Determine the (x, y) coordinate at the center of the cell enclosing the given text.  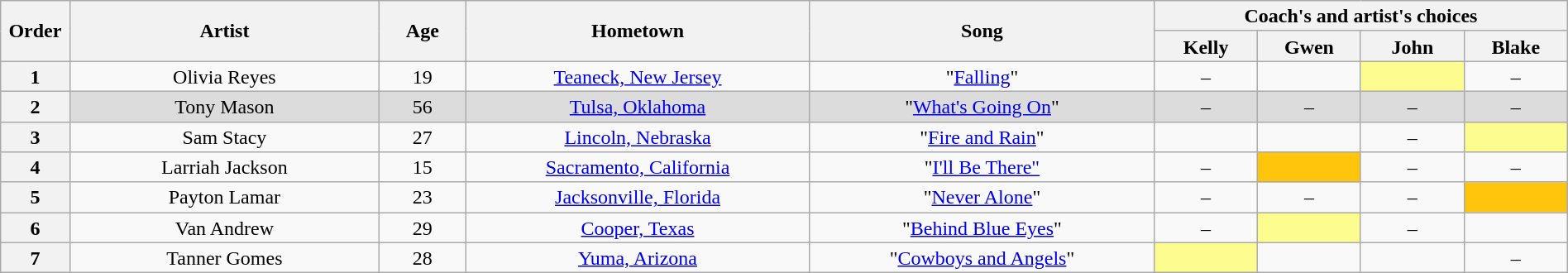
Sacramento, California (638, 167)
"Behind Blue Eyes" (982, 228)
Larriah Jackson (225, 167)
Tanner Gomes (225, 258)
56 (423, 106)
5 (35, 197)
Song (982, 31)
29 (423, 228)
Yuma, Arizona (638, 258)
Jacksonville, Florida (638, 197)
Tony Mason (225, 106)
Teaneck, New Jersey (638, 76)
Tulsa, Oklahoma (638, 106)
15 (423, 167)
"What's Going On" (982, 106)
Coach's and artist's choices (1361, 17)
"I'll Be There" (982, 167)
Artist (225, 31)
Age (423, 31)
Olivia Reyes (225, 76)
Van Andrew (225, 228)
Blake (1515, 46)
1 (35, 76)
"Cowboys and Angels" (982, 258)
John (1413, 46)
Cooper, Texas (638, 228)
Kelly (1206, 46)
"Falling" (982, 76)
6 (35, 228)
2 (35, 106)
Payton Lamar (225, 197)
Gwen (1310, 46)
4 (35, 167)
"Fire and Rain" (982, 137)
Order (35, 31)
27 (423, 137)
Hometown (638, 31)
Lincoln, Nebraska (638, 137)
7 (35, 258)
28 (423, 258)
"Never Alone" (982, 197)
23 (423, 197)
19 (423, 76)
3 (35, 137)
Sam Stacy (225, 137)
